Return the [X, Y] coordinate for the center point of the cell that contains the specified text.  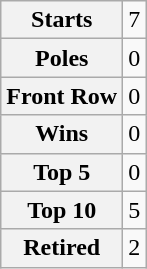
Wins [62, 134]
Top 5 [62, 172]
Front Row [62, 96]
7 [134, 20]
Retired [62, 248]
Poles [62, 58]
5 [134, 210]
Starts [62, 20]
Top 10 [62, 210]
2 [134, 248]
